Detect which cell encompasses the target text, then output its (x, y) center coordinate. 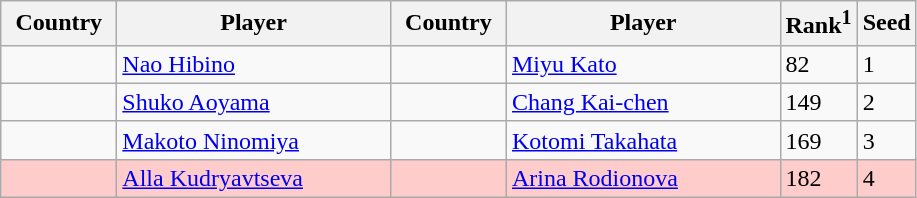
Alla Kudryavtseva (254, 178)
Seed (886, 24)
3 (886, 140)
182 (818, 178)
Arina Rodionova (643, 178)
4 (886, 178)
149 (818, 102)
82 (818, 64)
Nao Hibino (254, 64)
Miyu Kato (643, 64)
2 (886, 102)
169 (818, 140)
Makoto Ninomiya (254, 140)
Rank1 (818, 24)
Chang Kai-chen (643, 102)
Kotomi Takahata (643, 140)
1 (886, 64)
Shuko Aoyama (254, 102)
